From the cell containing the given text, extract its center point as (X, Y) coordinate. 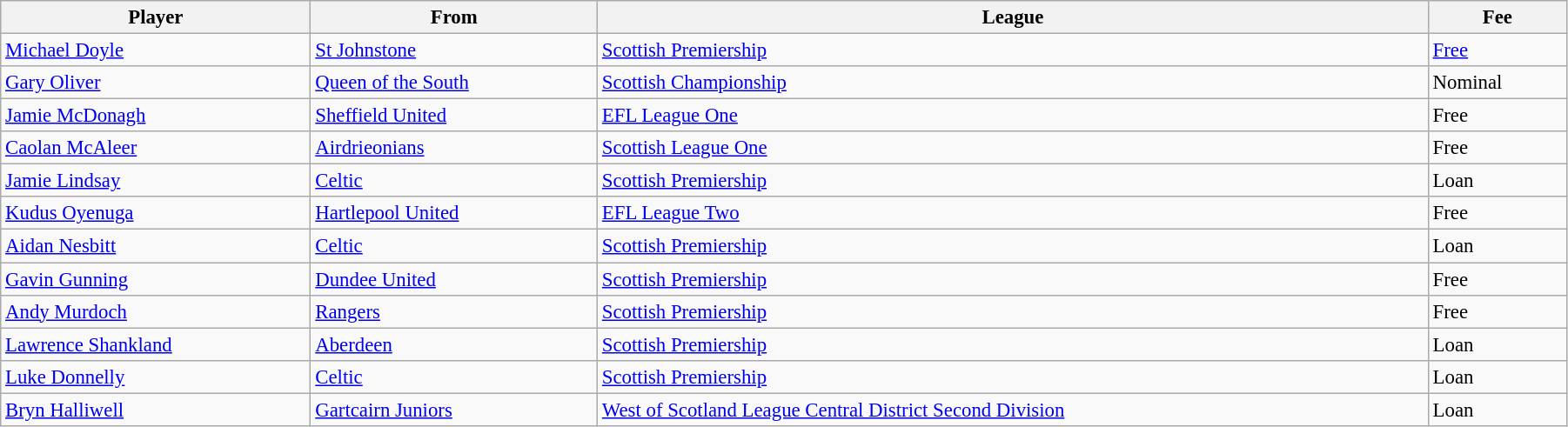
Andy Murdoch (156, 311)
Michael Doyle (156, 50)
EFL League Two (1013, 213)
Sheffield United (454, 116)
Dundee United (454, 279)
Scottish Championship (1013, 83)
West of Scotland League Central District Second Division (1013, 410)
Jamie Lindsay (156, 181)
Bryn Halliwell (156, 410)
Gavin Gunning (156, 279)
Aidan Nesbitt (156, 246)
Gartcairn Juniors (454, 410)
From (454, 17)
League (1013, 17)
Luke Donnelly (156, 377)
Hartlepool United (454, 213)
Player (156, 17)
Caolan McAleer (156, 148)
Queen of the South (454, 83)
Aberdeen (454, 344)
Lawrence Shankland (156, 344)
Jamie McDonagh (156, 116)
Nominal (1497, 83)
Gary Oliver (156, 83)
Scottish League One (1013, 148)
Fee (1497, 17)
EFL League One (1013, 116)
Kudus Oyenuga (156, 213)
St Johnstone (454, 50)
Rangers (454, 311)
Airdrieonians (454, 148)
